From the cell containing the given text, extract its center point as (X, Y) coordinate. 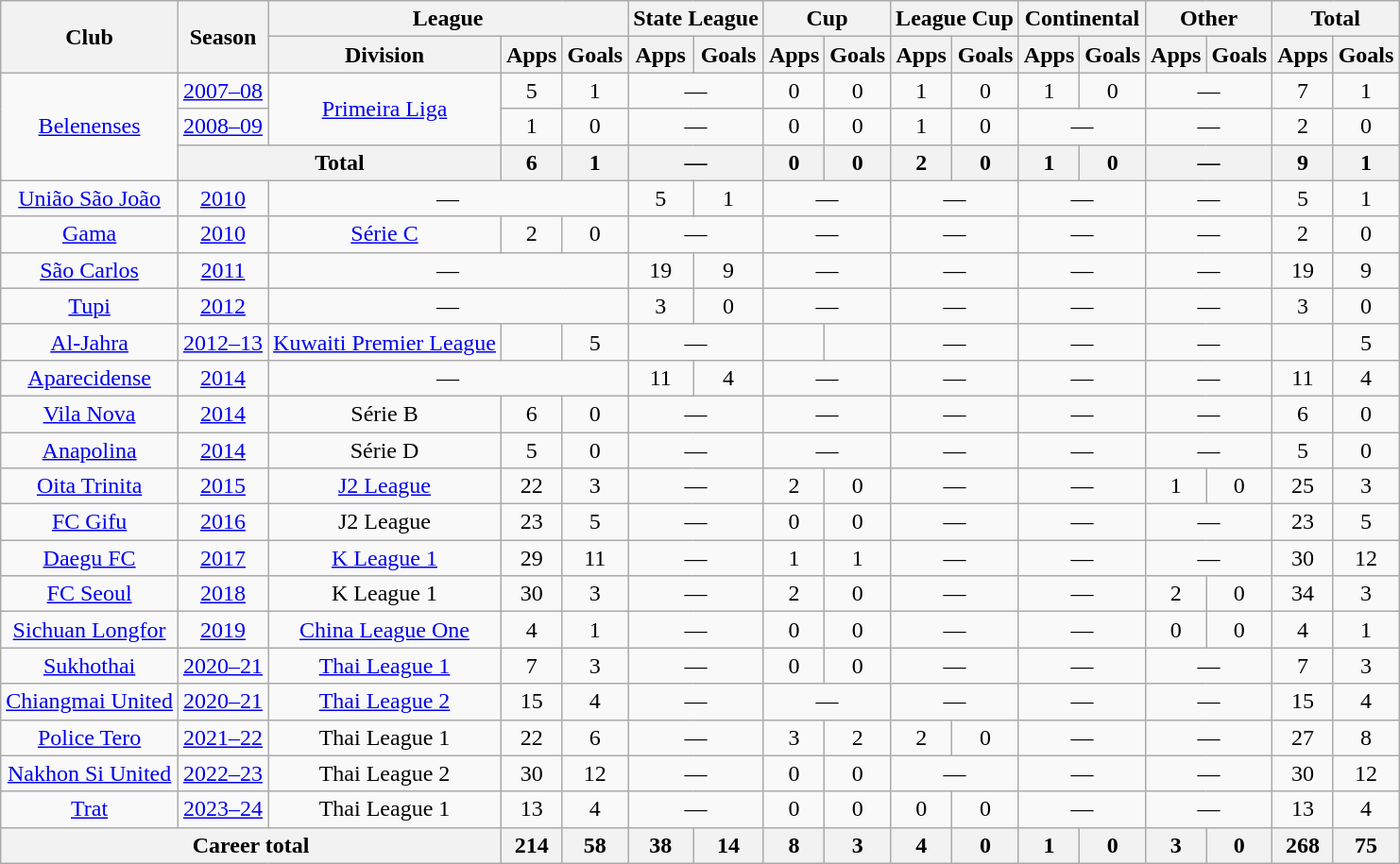
Continental (1082, 19)
Tupi (90, 306)
Primeira Liga (385, 109)
Sichuan Longfor (90, 630)
Anapolina (90, 450)
2022–23 (223, 773)
Belenenses (90, 127)
Vila Nova (90, 414)
Gama (90, 234)
Chiangmai United (90, 702)
Other (1209, 19)
2021–22 (223, 737)
Al-Jahra (90, 342)
FC Seoul (90, 594)
União São João (90, 198)
Aparecidense (90, 378)
14 (729, 845)
2016 (223, 522)
38 (661, 845)
34 (1303, 594)
Nakhon Si United (90, 773)
Division (385, 55)
2012–13 (223, 342)
Daegu FC (90, 558)
League Cup (955, 19)
Série B (385, 414)
Oita Trinita (90, 486)
Season (223, 37)
São Carlos (90, 270)
268 (1303, 845)
Club (90, 37)
27 (1303, 737)
2012 (223, 306)
State League (696, 19)
2017 (223, 558)
Career total (251, 845)
2011 (223, 270)
Série D (385, 450)
Kuwaiti Premier League (385, 342)
214 (532, 845)
Sukhothai (90, 666)
29 (532, 558)
2008–09 (223, 127)
China League One (385, 630)
FC Gifu (90, 522)
2015 (223, 486)
2007–08 (223, 91)
League (448, 19)
2018 (223, 594)
Série C (385, 234)
75 (1366, 845)
Police Tero (90, 737)
25 (1303, 486)
2019 (223, 630)
Cup (827, 19)
2023–24 (223, 809)
Trat (90, 809)
58 (595, 845)
